Provide the [X, Y] coordinate of the cell's center where the given text is located.  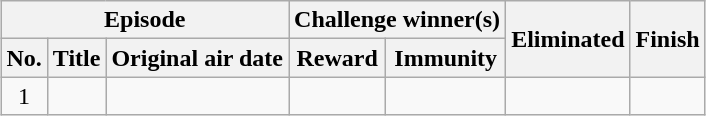
Original air date [198, 58]
Finish [668, 39]
No. [24, 58]
Reward [338, 58]
Eliminated [568, 39]
1 [24, 96]
Challenge winner(s) [398, 20]
Episode [145, 20]
Title [76, 58]
Immunity [446, 58]
